For the text-containing cell, return its midpoint in (X, Y) coordinate format. 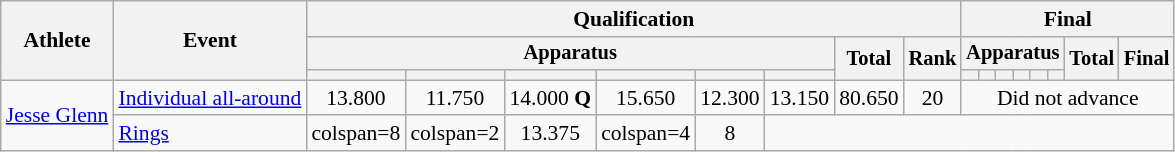
13.375 (550, 134)
Event (210, 40)
12.300 (730, 98)
Jesse Glenn (58, 116)
Athlete (58, 40)
13.150 (800, 98)
13.800 (356, 98)
8 (730, 134)
Individual all-around (210, 98)
colspan=2 (454, 134)
14.000 Q (550, 98)
colspan=4 (646, 134)
Rings (210, 134)
15.650 (646, 98)
Rank (933, 58)
20 (933, 98)
colspan=8 (356, 134)
11.750 (454, 98)
80.650 (868, 98)
Qualification (634, 19)
Did not advance (1068, 98)
